Locate the cell with the specified text and output its [X, Y] center coordinate. 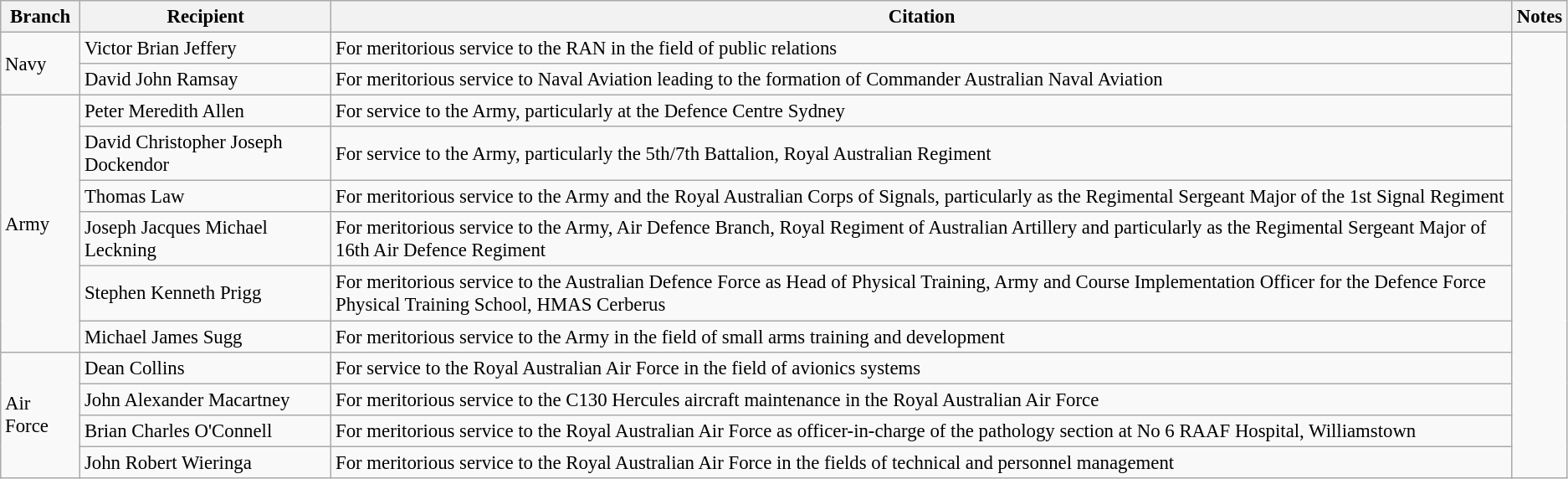
Brian Charles O'Connell [206, 430]
Victor Brian Jeffery [206, 49]
Branch [40, 17]
For service to the Army, particularly at the Defence Centre Sydney [922, 111]
For meritorious service to the C130 Hercules aircraft maintenance in the Royal Australian Air Force [922, 399]
Stephen Kenneth Prigg [206, 293]
For meritorious service to the Royal Australian Air Force as officer-in-charge of the pathology section at No 6 RAAF Hospital, Williamstown [922, 430]
For service to the Army, particularly the 5th/7th Battalion, Royal Australian Regiment [922, 154]
For meritorious service to the Army in the field of small arms training and development [922, 337]
Air Force [40, 415]
Joseph Jacques Michael Leckning [206, 239]
Dean Collins [206, 368]
Thomas Law [206, 197]
David John Ramsay [206, 80]
David Christopher Joseph Dockendor [206, 154]
Citation [922, 17]
Notes [1540, 17]
For meritorious service to the Royal Australian Air Force in the fields of technical and personnel management [922, 462]
For service to the Royal Australian Air Force in the field of avionics systems [922, 368]
Army [40, 224]
Navy [40, 64]
Peter Meredith Allen [206, 111]
For meritorious service to the RAN in the field of public relations [922, 49]
John Robert Wieringa [206, 462]
Recipient [206, 17]
For meritorious service to Naval Aviation leading to the formation of Commander Australian Naval Aviation [922, 80]
John Alexander Macartney [206, 399]
Michael James Sugg [206, 337]
